For the text-containing cell, return its midpoint in (X, Y) coordinate format. 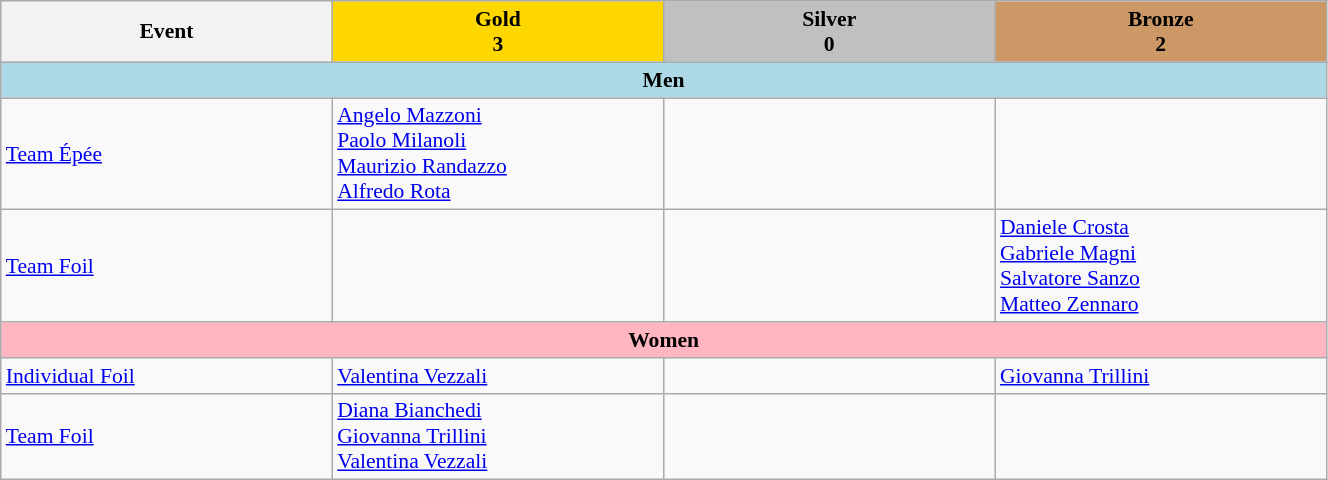
Valentina Vezzali (498, 376)
Men (664, 80)
Gold3 (498, 32)
Silver0 (830, 32)
Bronze2 (1160, 32)
Event (166, 32)
Daniele Crosta Gabriele Magni Salvatore Sanzo Matteo Zennaro (1160, 266)
Angelo Mazzoni Paolo Milanoli Maurizio Randazzo Alfredo Rota (498, 154)
Giovanna Trillini (1160, 376)
Individual Foil (166, 376)
Diana Bianchedi Giovanna Trillini Valentina Vezzali (498, 436)
Women (664, 340)
Team Épée (166, 154)
